Return (x, y) of the center of cell containing provided text 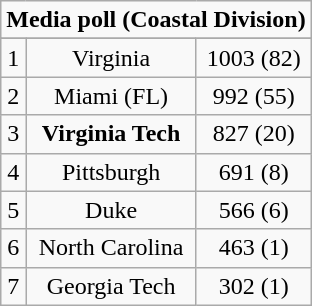
691 (8) (254, 172)
566 (6) (254, 210)
4 (14, 172)
7 (14, 286)
North Carolina (111, 248)
463 (1) (254, 248)
1 (14, 58)
Georgia Tech (111, 286)
827 (20) (254, 134)
6 (14, 248)
302 (1) (254, 286)
2 (14, 96)
992 (55) (254, 96)
Virginia Tech (111, 134)
Miami (FL) (111, 96)
Virginia (111, 58)
Media poll (Coastal Division) (156, 20)
Pittsburgh (111, 172)
1003 (82) (254, 58)
Duke (111, 210)
3 (14, 134)
5 (14, 210)
